Return the (x, y) coordinate for the center point of the cell that contains the specified text.  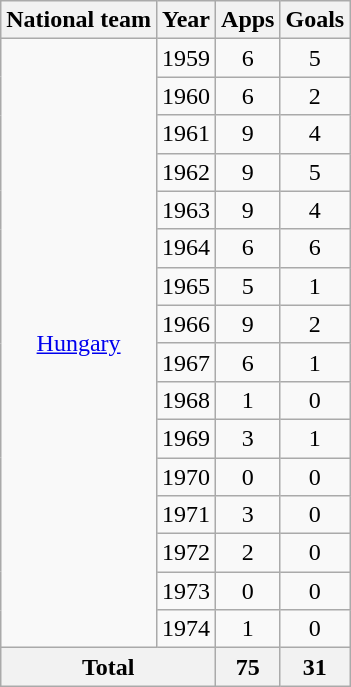
Goals (315, 20)
1965 (186, 286)
1966 (186, 324)
1959 (186, 58)
1968 (186, 400)
1972 (186, 553)
1960 (186, 96)
1963 (186, 210)
1973 (186, 591)
Hungary (79, 344)
National team (79, 20)
1961 (186, 134)
31 (315, 667)
1967 (186, 362)
1969 (186, 438)
Apps (248, 20)
Year (186, 20)
75 (248, 667)
1974 (186, 629)
Total (108, 667)
1962 (186, 172)
1964 (186, 248)
1970 (186, 477)
1971 (186, 515)
